Extract the (X, Y) coordinate from the center of the cell holding the provided text.  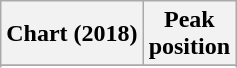
Peak position (189, 34)
Chart (2018) (72, 34)
